For the text-containing cell, return its midpoint in (x, y) coordinate format. 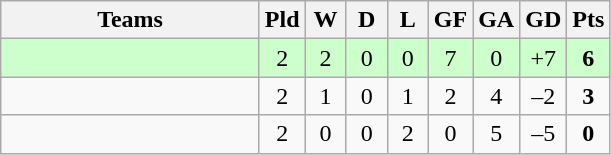
–5 (544, 134)
Teams (130, 20)
W (326, 20)
GA (496, 20)
6 (588, 58)
L (408, 20)
D (366, 20)
Pts (588, 20)
GD (544, 20)
5 (496, 134)
–2 (544, 96)
Pld (282, 20)
7 (450, 58)
+7 (544, 58)
GF (450, 20)
3 (588, 96)
4 (496, 96)
